Pinpoint the cell where the given text exists, returning its (X, Y) midpoint coordinate. 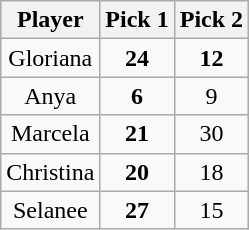
Anya (50, 96)
27 (137, 210)
Marcela (50, 134)
Christina (50, 172)
Pick 1 (137, 20)
6 (137, 96)
9 (211, 96)
20 (137, 172)
15 (211, 210)
Selanee (50, 210)
Player (50, 20)
18 (211, 172)
24 (137, 58)
Gloriana (50, 58)
Pick 2 (211, 20)
12 (211, 58)
21 (137, 134)
30 (211, 134)
